Return (x, y) of the center of cell containing provided text 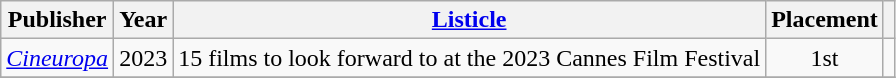
Listicle (470, 20)
2023 (144, 58)
Publisher (58, 20)
Cineuropa (58, 58)
Year (144, 20)
1st (825, 58)
Placement (825, 20)
15 films to look forward to at the 2023 Cannes Film Festival (470, 58)
